Pinpoint the cell where the given text exists, returning its (x, y) midpoint coordinate. 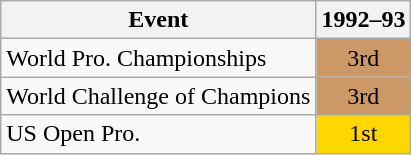
World Pro. Championships (158, 58)
Event (158, 20)
US Open Pro. (158, 134)
1st (364, 134)
1992–93 (364, 20)
World Challenge of Champions (158, 96)
